Determine the (X, Y) coordinate at the center of the cell enclosing the given text.  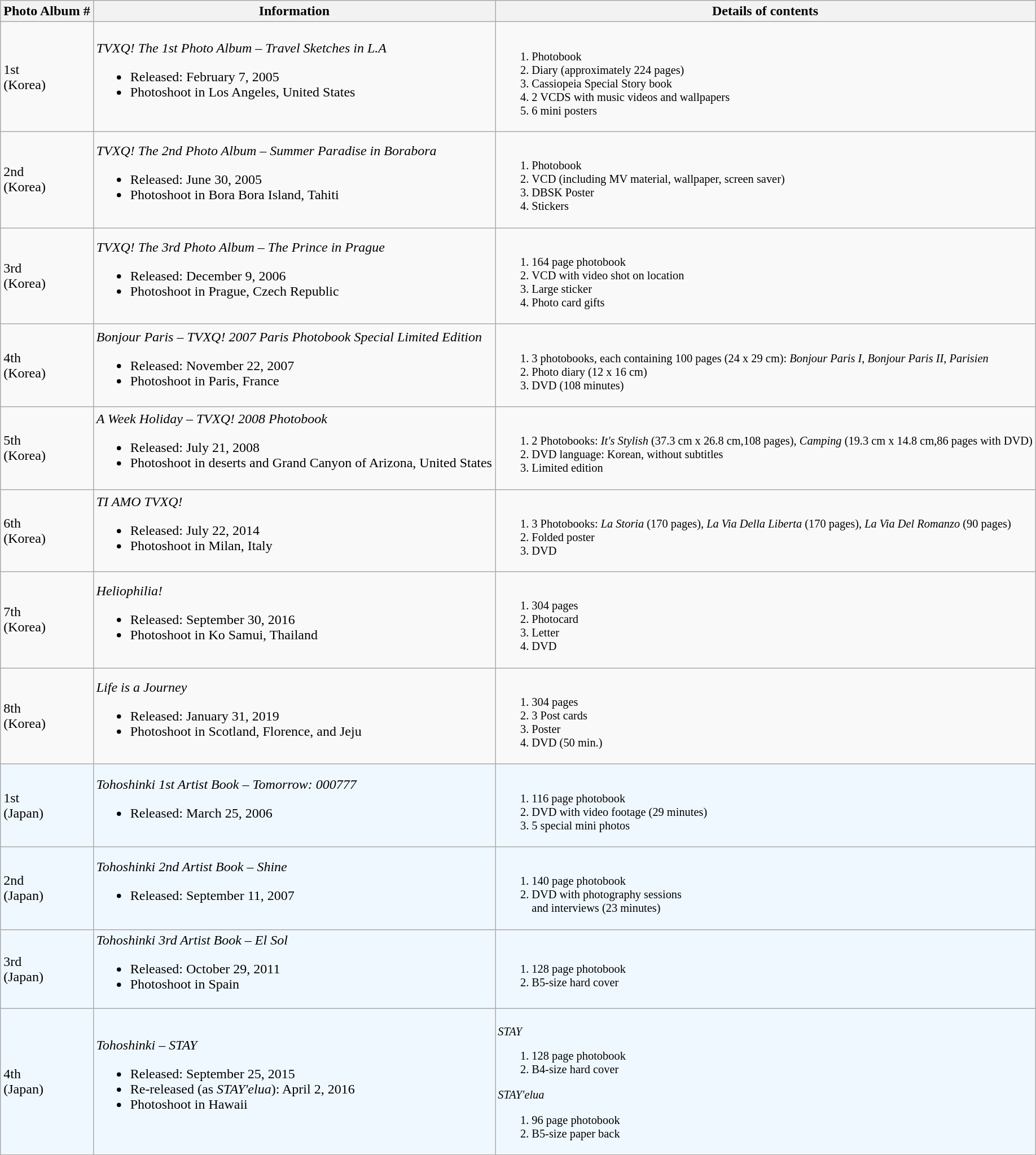
Photo Album # (47, 11)
Heliophilia!Released: September 30, 2016Photoshoot in Ko Samui, Thailand (294, 620)
TI AMO TVXQ!Released: July 22, 2014Photoshoot in Milan, Italy (294, 530)
Life is a JourneyReleased: January 31, 2019Photoshoot in Scotland, Florence, and Jeju (294, 716)
4th (Japan) (47, 1081)
304 pages3 Post cardsPosterDVD (50 min.) (765, 716)
3rd (Korea) (47, 276)
1st (Korea) (47, 77)
Information (294, 11)
TVXQ! The 2nd Photo Album – Summer Paradise in BoraboraReleased: June 30, 2005Photoshoot in Bora Bora Island, Tahiti (294, 179)
3 Photobooks: La Storia (170 pages), La Via Della Liberta (170 pages), La Via Del Romanzo (90 pages)Folded posterDVD (765, 530)
2nd (Korea) (47, 179)
6th (Korea) (47, 530)
Bonjour Paris – TVXQ! 2007 Paris Photobook Special Limited EditionReleased: November 22, 2007Photoshoot in Paris, France (294, 365)
A Week Holiday – TVXQ! 2008 PhotobookReleased: July 21, 2008Photoshoot in deserts and Grand Canyon of Arizona, United States (294, 448)
Tohoshinki 2nd Artist Book – ShineReleased: September 11, 2007 (294, 888)
3 photobooks, each containing 100 pages (24 x 29 cm): Bonjour Paris I, Bonjour Paris II, ParisienPhoto diary (12 x 16 cm)DVD (108 minutes) (765, 365)
Tohoshinki – STAYReleased: September 25, 2015Re-released (as STAY'elua): April 2, 2016Photoshoot in Hawaii (294, 1081)
PhotobookVCD (including MV material, wallpaper, screen saver)DBSK PosterStickers (765, 179)
STAY128 page photobookB4-size hard coverSTAY'elua96 page photobookB5-size paper back (765, 1081)
8th (Korea) (47, 716)
7th (Korea) (47, 620)
5th (Korea) (47, 448)
116 page photobookDVD with video footage (29 minutes)5 special mini photos (765, 805)
TVXQ! The 1st Photo Album – Travel Sketches in L.AReleased: February 7, 2005Photoshoot in Los Angeles, United States (294, 77)
4th (Korea) (47, 365)
Details of contents (765, 11)
2nd (Japan) (47, 888)
PhotobookDiary (approximately 224 pages)Cassiopeia Special Story book2 VCDS with music videos and wallpapers6 mini posters (765, 77)
128 page photobookB5-size hard cover (765, 969)
TVXQ! The 3rd Photo Album – The Prince in PragueReleased: December 9, 2006Photoshoot in Prague, Czech Republic (294, 276)
304 pagesPhotocardLetterDVD (765, 620)
140 page photobookDVD with photography sessions and interviews (23 minutes) (765, 888)
1st (Japan) (47, 805)
3rd (Japan) (47, 969)
164 page photobookVCD with video shot on locationLarge stickerPhoto card gifts (765, 276)
Tohoshinki 1st Artist Book – Tomorrow: 000777Released: March 25, 2006 (294, 805)
Tohoshinki 3rd Artist Book – El SolReleased: October 29, 2011Photoshoot in Spain (294, 969)
